Capture the cell that displays the provided text and extract its (X, Y) central coordinate. 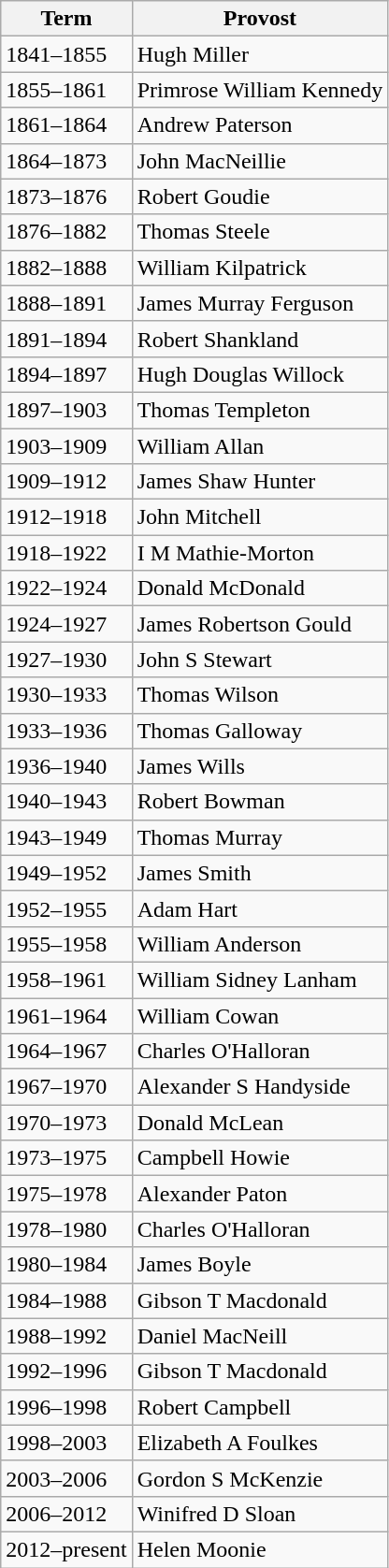
1949–1952 (66, 873)
Alexander Paton (260, 1194)
1891–1894 (66, 339)
1975–1978 (66, 1194)
1984–1988 (66, 1300)
1933–1936 (66, 731)
Robert Shankland (260, 339)
Andrew Paterson (260, 125)
1988–1992 (66, 1336)
1961–1964 (66, 1015)
James Boyle (260, 1265)
Thomas Steele (260, 232)
1952–1955 (66, 908)
Thomas Templeton (260, 410)
1894–1897 (66, 374)
James Murray Ferguson (260, 303)
1909–1912 (66, 482)
2012–present (66, 1549)
1998–2003 (66, 1443)
1897–1903 (66, 410)
1970–1973 (66, 1123)
John Mitchell (260, 517)
James Robertson Gould (260, 624)
1841–1855 (66, 54)
Hugh Douglas Willock (260, 374)
1958–1961 (66, 980)
1924–1927 (66, 624)
Robert Goudie (260, 196)
1980–1984 (66, 1265)
1876–1882 (66, 232)
1873–1876 (66, 196)
Adam Hart (260, 908)
1992–1996 (66, 1372)
1864–1873 (66, 161)
John S Stewart (260, 660)
1888–1891 (66, 303)
Hugh Miller (260, 54)
1996–1998 (66, 1407)
Donald McLean (260, 1123)
I M Mathie-Morton (260, 553)
William Allan (260, 446)
Gordon S McKenzie (260, 1478)
James Smith (260, 873)
Term (66, 19)
1855–1861 (66, 90)
Provost (260, 19)
William Sidney Lanham (260, 980)
Robert Bowman (260, 802)
1927–1930 (66, 660)
John MacNeillie (260, 161)
1940–1943 (66, 802)
1936–1940 (66, 766)
2003–2006 (66, 1478)
James Wills (260, 766)
William Cowan (260, 1015)
Thomas Wilson (260, 695)
1903–1909 (66, 446)
1943–1949 (66, 837)
James Shaw Hunter (260, 482)
Donald McDonald (260, 588)
1882–1888 (66, 268)
Daniel MacNeill (260, 1336)
1861–1864 (66, 125)
Robert Campbell (260, 1407)
Thomas Galloway (260, 731)
Winifred D Sloan (260, 1514)
Campbell Howie (260, 1158)
1930–1933 (66, 695)
Alexander S Handyside (260, 1087)
1964–1967 (66, 1052)
1922–1924 (66, 588)
1918–1922 (66, 553)
Thomas Murray (260, 837)
William Kilpatrick (260, 268)
Elizabeth A Foulkes (260, 1443)
Helen Moonie (260, 1549)
Primrose William Kennedy (260, 90)
2006–2012 (66, 1514)
1967–1970 (66, 1087)
1912–1918 (66, 517)
1955–1958 (66, 944)
1978–1980 (66, 1229)
1973–1975 (66, 1158)
William Anderson (260, 944)
